Output the (x, y) coordinate of the center of the cell containing the given text.  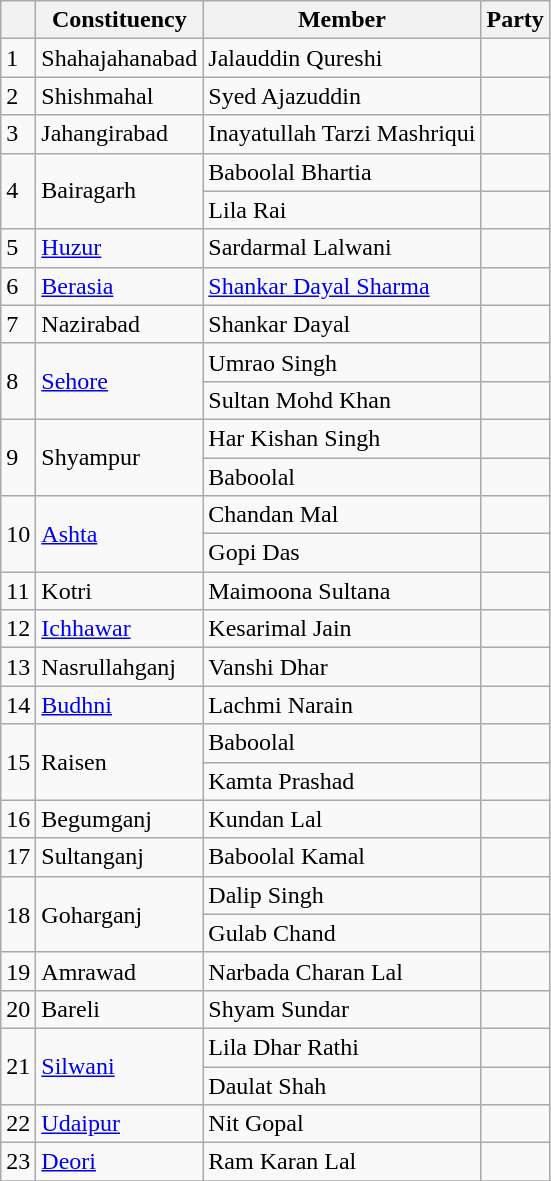
Kundan Lal (342, 819)
Lila Dhar Rathi (342, 1047)
Budhni (120, 705)
7 (18, 324)
2 (18, 96)
Gopi Das (342, 553)
Gulab Chand (342, 933)
Baboolal Kamal (342, 857)
1 (18, 58)
12 (18, 629)
Berasia (120, 286)
Bareli (120, 1009)
11 (18, 591)
Begumganj (120, 819)
Dalip Singh (342, 895)
Ichhawar (120, 629)
Lila Rai (342, 210)
Nazirabad (120, 324)
Jalauddin Qureshi (342, 58)
8 (18, 381)
Ashta (120, 534)
Inayatullah Tarzi Mashriqui (342, 134)
10 (18, 534)
Constituency (120, 20)
Member (342, 20)
20 (18, 1009)
Chandan Mal (342, 515)
9 (18, 457)
Amrawad (120, 971)
23 (18, 1162)
3 (18, 134)
Nit Gopal (342, 1124)
Syed Ajazuddin (342, 96)
14 (18, 705)
Kesarimal Jain (342, 629)
Silwani (120, 1066)
Kamta Prashad (342, 781)
Shishmahal (120, 96)
18 (18, 914)
Deori (120, 1162)
Sultanganj (120, 857)
Shahajahanabad (120, 58)
Sardarmal Lalwani (342, 248)
Narbada Charan Lal (342, 971)
Ram Karan Lal (342, 1162)
6 (18, 286)
Udaipur (120, 1124)
4 (18, 191)
Shankar Dayal Sharma (342, 286)
Sultan Mohd Khan (342, 400)
13 (18, 667)
Shankar Dayal (342, 324)
22 (18, 1124)
17 (18, 857)
Sehore (120, 381)
Maimoona Sultana (342, 591)
Nasrullahganj (120, 667)
15 (18, 762)
Daulat Shah (342, 1085)
Kotri (120, 591)
Umrao Singh (342, 362)
Huzur (120, 248)
16 (18, 819)
Shyampur (120, 457)
Lachmi Narain (342, 705)
5 (18, 248)
Shyam Sundar (342, 1009)
21 (18, 1066)
Har Kishan Singh (342, 438)
Jahangirabad (120, 134)
Baboolal Bhartia (342, 172)
Goharganj (120, 914)
Vanshi Dhar (342, 667)
Bairagarh (120, 191)
Party (515, 20)
19 (18, 971)
Raisen (120, 762)
